Search for the cell housing the specified text and yield its [x, y] center coordinate. 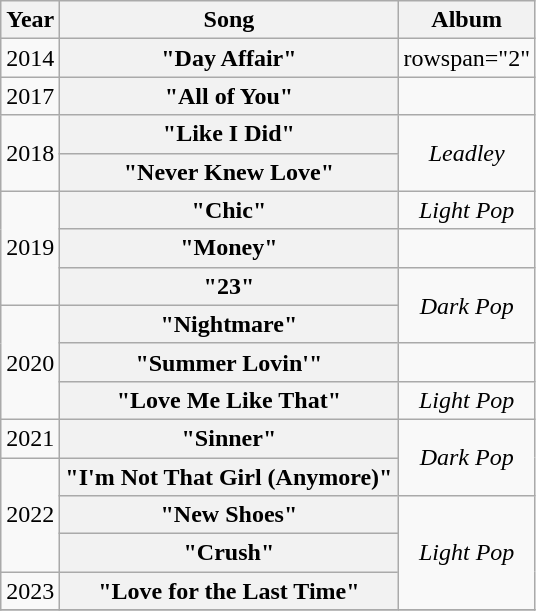
"Chic" [229, 210]
"23" [229, 286]
Leadley [467, 153]
2014 [30, 58]
Year [30, 20]
"Sinner" [229, 438]
"New Shoes" [229, 515]
"All of You" [229, 96]
"Never Knew Love" [229, 172]
2021 [30, 438]
"Summer Lovin'" [229, 362]
"Money" [229, 248]
"Love for the Last Time" [229, 591]
"Crush" [229, 553]
"Like I Did" [229, 134]
2019 [30, 248]
"Day Affair" [229, 58]
2020 [30, 362]
"Nightmare" [229, 324]
Song [229, 20]
2017 [30, 96]
Album [467, 20]
"I'm Not That Girl (Anymore)" [229, 477]
"Love Me Like That" [229, 400]
2023 [30, 591]
2022 [30, 515]
rowspan="2" [467, 58]
2018 [30, 153]
